For the text-containing cell, return its midpoint in (x, y) coordinate format. 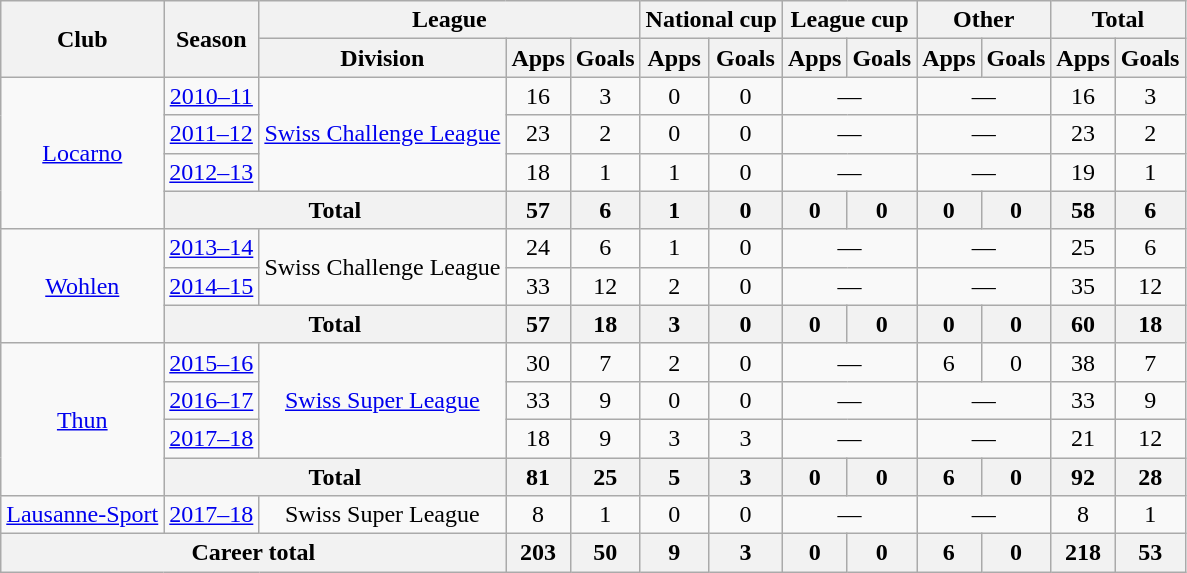
50 (605, 553)
38 (1083, 362)
League cup (849, 20)
Division (382, 58)
Thun (82, 419)
92 (1083, 477)
Season (212, 39)
2015–16 (212, 362)
Career total (254, 553)
19 (1083, 172)
58 (1083, 210)
2016–17 (212, 400)
2012–13 (212, 172)
Club (82, 39)
60 (1083, 324)
2011–12 (212, 134)
218 (1083, 553)
21 (1083, 438)
28 (1150, 477)
81 (538, 477)
National cup (711, 20)
24 (538, 248)
2014–15 (212, 286)
2010–11 (212, 96)
2013–14 (212, 248)
League (450, 20)
Locarno (82, 153)
203 (538, 553)
Other (984, 20)
35 (1083, 286)
Lausanne-Sport (82, 515)
30 (538, 362)
Wohlen (82, 286)
53 (1150, 553)
5 (674, 477)
